Provide the [X, Y] coordinate of the cell's center where the given text is located.  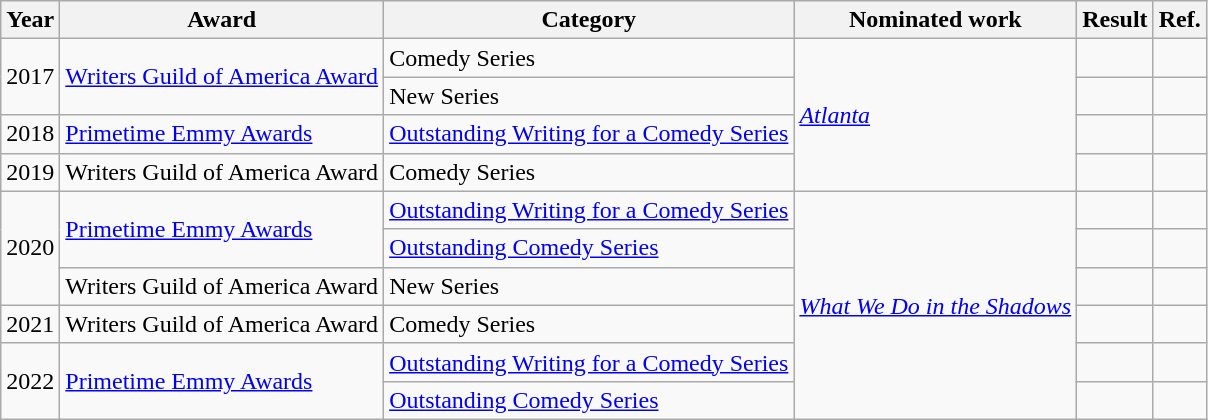
2022 [30, 381]
Category [589, 20]
Year [30, 20]
Award [222, 20]
Ref. [1180, 20]
Result [1115, 20]
2021 [30, 324]
2020 [30, 248]
Nominated work [936, 20]
2018 [30, 134]
What We Do in the Shadows [936, 305]
2017 [30, 77]
2019 [30, 172]
Atlanta [936, 115]
